Identify which cell holds the provided text, then report its [X, Y] central coordinate. 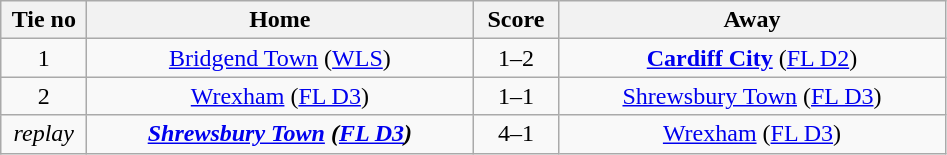
4–1 [516, 134]
Home [280, 20]
Away [752, 20]
replay [44, 134]
Cardiff City (FL D2) [752, 58]
Bridgend Town (WLS) [280, 58]
Tie no [44, 20]
1–1 [516, 96]
1 [44, 58]
Score [516, 20]
2 [44, 96]
1–2 [516, 58]
